Provide the (x, y) coordinate of the cell's center where the given text is located.  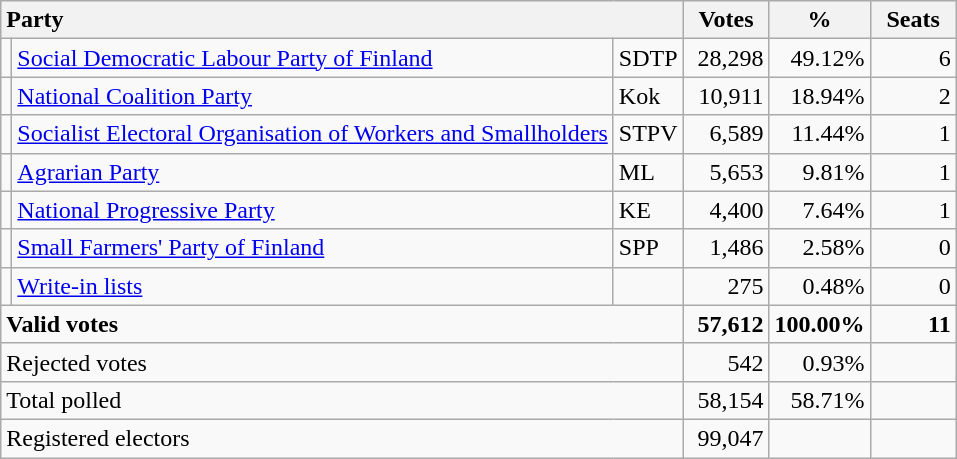
275 (726, 286)
SPP (648, 248)
Kok (648, 96)
National Coalition Party (312, 96)
2 (913, 96)
Valid votes (342, 324)
11.44% (820, 134)
9.81% (820, 172)
Party (342, 20)
Rejected votes (342, 362)
0.48% (820, 286)
Agrarian Party (312, 172)
100.00% (820, 324)
Votes (726, 20)
STPV (648, 134)
57,612 (726, 324)
28,298 (726, 58)
0.93% (820, 362)
58.71% (820, 400)
18.94% (820, 96)
99,047 (726, 438)
Total polled (342, 400)
5,653 (726, 172)
KE (648, 210)
ML (648, 172)
6,589 (726, 134)
49.12% (820, 58)
10,911 (726, 96)
SDTP (648, 58)
2.58% (820, 248)
Social Democratic Labour Party of Finland (312, 58)
7.64% (820, 210)
Socialist Electoral Organisation of Workers and Smallholders (312, 134)
Seats (913, 20)
11 (913, 324)
Registered electors (342, 438)
National Progressive Party (312, 210)
% (820, 20)
542 (726, 362)
58,154 (726, 400)
Small Farmers' Party of Finland (312, 248)
4,400 (726, 210)
Write-in lists (312, 286)
6 (913, 58)
1,486 (726, 248)
